Search for the cell housing the specified text and yield its (x, y) center coordinate. 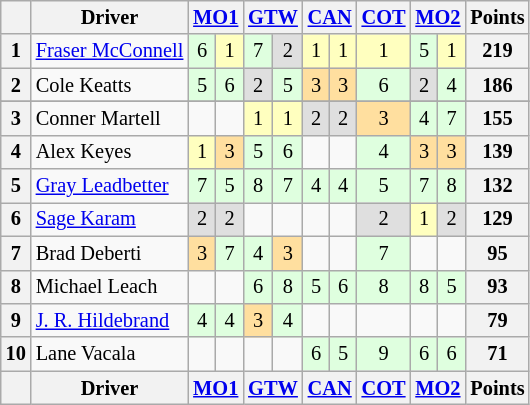
Gray Leadbetter (110, 186)
132 (497, 186)
95 (497, 253)
Brad Deberti (110, 253)
139 (497, 152)
J. R. Hildebrand (110, 320)
219 (497, 51)
93 (497, 287)
129 (497, 219)
186 (497, 85)
Sage Karam (110, 219)
Fraser McConnell (110, 51)
Michael Leach (110, 287)
79 (497, 320)
Alex Keyes (110, 152)
Cole Keatts (110, 85)
155 (497, 118)
Lane Vacala (110, 354)
10 (16, 354)
71 (497, 354)
Conner Martell (110, 118)
